Output the [X, Y] coordinate of the center of the cell containing the given text.  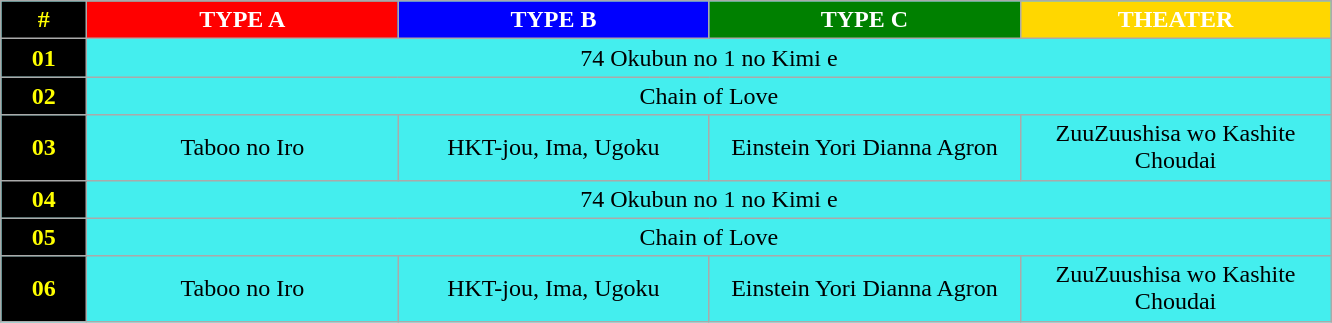
TYPE B [554, 20]
01 [44, 58]
THEATER [1176, 20]
04 [44, 199]
06 [44, 288]
03 [44, 148]
05 [44, 237]
02 [44, 96]
TYPE C [864, 20]
# [44, 20]
TYPE A [242, 20]
